Identify which cell holds the provided text, then report its [x, y] central coordinate. 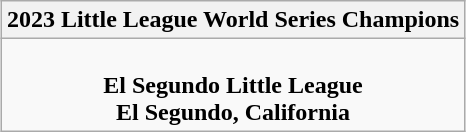
2023 Little League World Series Champions [232, 20]
El Segundo Little League El Segundo, California [232, 85]
